Provide the (x, y) coordinate of the cell's center where the given text is located.  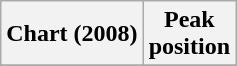
Chart (2008) (72, 34)
Peakposition (189, 34)
